Find where the given text appears and provide that cell's center as [x, y] coordinate. 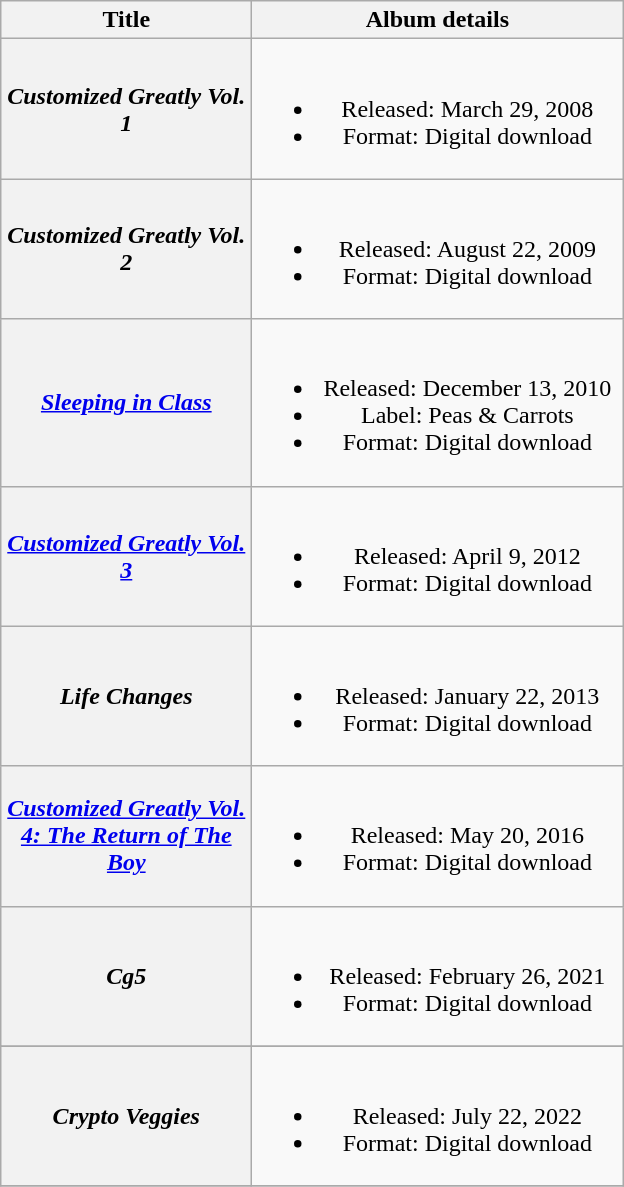
Album details [438, 20]
Released: January 22, 2013Format: Digital download [438, 696]
Title [126, 20]
Cg5 [126, 976]
Sleeping in Class [126, 402]
Customized Greatly Vol. 4: The Return of The Boy [126, 836]
Released: December 13, 2010Label: Peas & CarrotsFormat: Digital download [438, 402]
Customized Greatly Vol. 2 [126, 249]
Life Changes [126, 696]
Released: July 22, 2022Format: Digital download [438, 1116]
Released: April 9, 2012Format: Digital download [438, 556]
Released: August 22, 2009Format: Digital download [438, 249]
Crypto Veggies [126, 1116]
Released: February 26, 2021Format: Digital download [438, 976]
Released: March 29, 2008Format: Digital download [438, 109]
Customized Greatly Vol. 1 [126, 109]
Customized Greatly Vol. 3 [126, 556]
Released: May 20, 2016Format: Digital download [438, 836]
